From the cell containing the given text, extract its center point as [x, y] coordinate. 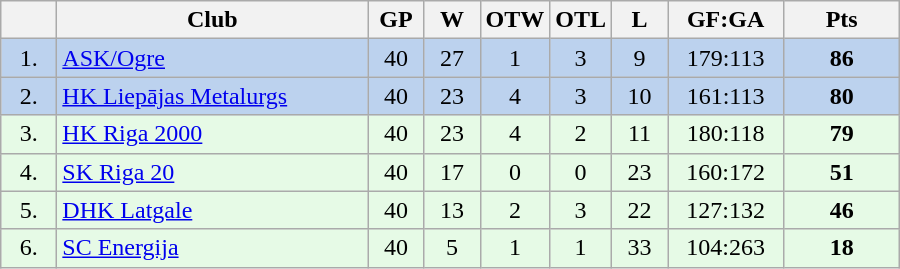
179:113 [726, 58]
5. [29, 210]
161:113 [726, 96]
SC Energija [212, 248]
51 [842, 172]
27 [452, 58]
17 [452, 172]
13 [452, 210]
10 [640, 96]
W [452, 20]
104:263 [726, 248]
160:172 [726, 172]
6. [29, 248]
HK Liepājas Metalurgs [212, 96]
GP [396, 20]
HK Riga 2000 [212, 134]
4. [29, 172]
127:132 [726, 210]
11 [640, 134]
2. [29, 96]
1. [29, 58]
22 [640, 210]
80 [842, 96]
9 [640, 58]
GF:GA [726, 20]
ASK/Ogre [212, 58]
L [640, 20]
86 [842, 58]
5 [452, 248]
Club [212, 20]
180:118 [726, 134]
18 [842, 248]
Pts [842, 20]
33 [640, 248]
SK Riga 20 [212, 172]
3. [29, 134]
OTW [515, 20]
79 [842, 134]
OTL [581, 20]
DHK Latgale [212, 210]
46 [842, 210]
